Locate the cell with the specified text and output its (x, y) center coordinate. 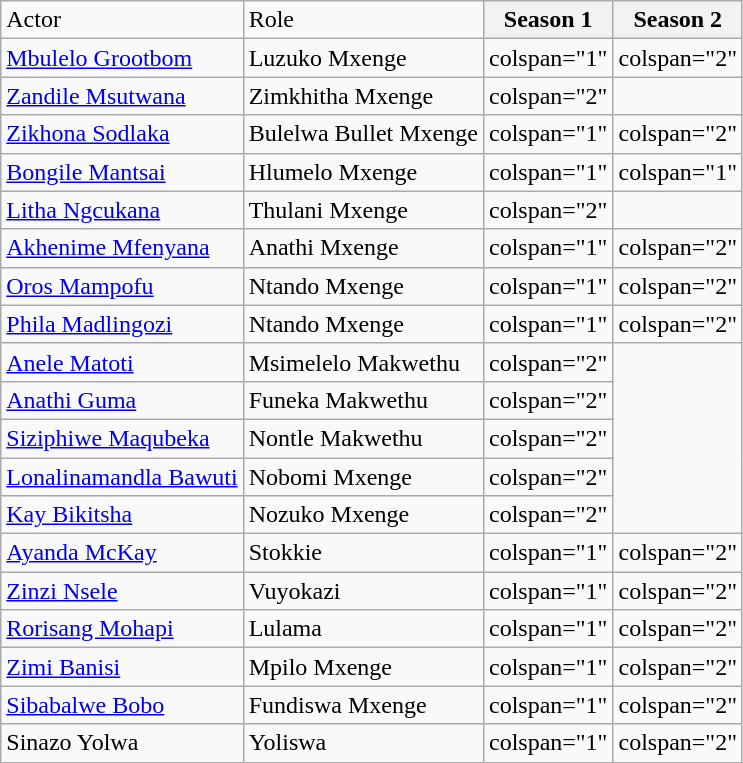
Anathi Guma (122, 400)
Bongile Mantsai (122, 172)
Anele Matoti (122, 362)
Nobomi Mxenge (363, 477)
Anathi Mxenge (363, 248)
Lulama (363, 629)
Siziphiwe Maqubeka (122, 438)
Nontle Makwethu (363, 438)
Vuyokazi (363, 591)
Season 1 (548, 20)
Kay Bikitsha (122, 515)
Hlumelo Mxenge (363, 172)
Bulelwa Bullet Mxenge (363, 134)
Phila Madlingozi (122, 324)
Role (363, 20)
Oros Mampofu (122, 286)
Lonalinamandla Bawuti (122, 477)
Thulani Mxenge (363, 210)
Zinzi Nsele (122, 591)
Zimkhitha Mxenge (363, 96)
Sibabalwe Bobo (122, 705)
Stokkie (363, 553)
Mbulelo Grootbom (122, 58)
Funeka Makwethu (363, 400)
Sinazo Yolwa (122, 743)
Rorisang Mohapi (122, 629)
Luzuko Mxenge (363, 58)
Actor (122, 20)
Zimi Banisi (122, 667)
Zikhona Sodlaka (122, 134)
Msimelelo Makwethu (363, 362)
Fundiswa Mxenge (363, 705)
Season 2 (678, 20)
Akhenime Mfenyana (122, 248)
Mpilo Mxenge (363, 667)
Litha Ngcukana (122, 210)
Nozuko Mxenge (363, 515)
Zandile Msutwana (122, 96)
Yoliswa (363, 743)
Ayanda McKay (122, 553)
